Identify which cell holds the provided text, then report its (X, Y) central coordinate. 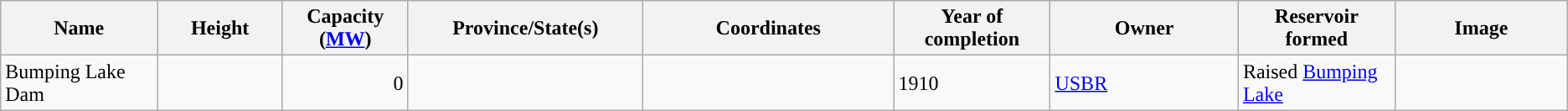
Year of completion (972, 29)
1910 (972, 82)
Reservoir formed (1317, 29)
Owner (1144, 29)
Name (79, 29)
Capacity (MW) (345, 29)
Image (1481, 29)
Province/State(s) (526, 29)
USBR (1144, 82)
0 (345, 82)
Bumping Lake Dam (79, 82)
Height (220, 29)
Coordinates (769, 29)
Raised Bumping Lake (1317, 82)
